Scan for the cell matching the given text and deliver its (x, y) coordinate at center. 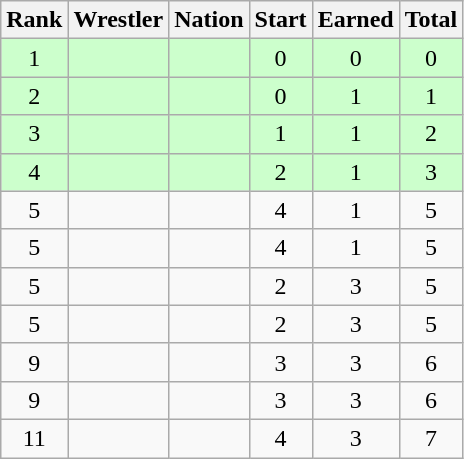
Rank (34, 20)
Wrestler (118, 20)
Nation (209, 20)
7 (431, 438)
Earned (356, 20)
Total (431, 20)
11 (34, 438)
Start (280, 20)
